From the cell containing the given text, extract its center point as [X, Y] coordinate. 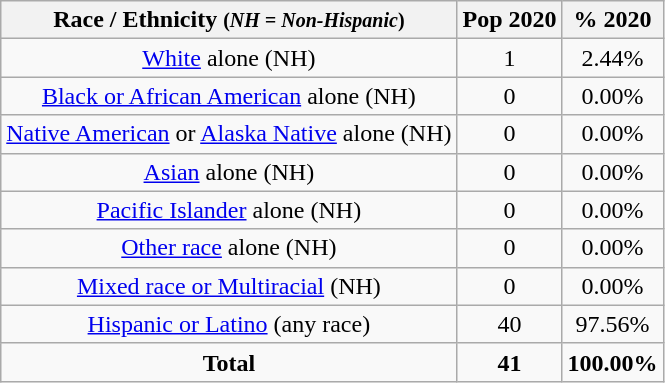
41 [510, 362]
Other race alone (NH) [229, 248]
Pop 2020 [510, 20]
Pacific Islander alone (NH) [229, 210]
Asian alone (NH) [229, 172]
1 [510, 58]
Hispanic or Latino (any race) [229, 324]
40 [510, 324]
Total [229, 362]
Native American or Alaska Native alone (NH) [229, 134]
100.00% [612, 362]
Race / Ethnicity (NH = Non-Hispanic) [229, 20]
Mixed race or Multiracial (NH) [229, 286]
Black or African American alone (NH) [229, 96]
White alone (NH) [229, 58]
2.44% [612, 58]
97.56% [612, 324]
% 2020 [612, 20]
